Search for the cell housing the specified text and yield its (x, y) center coordinate. 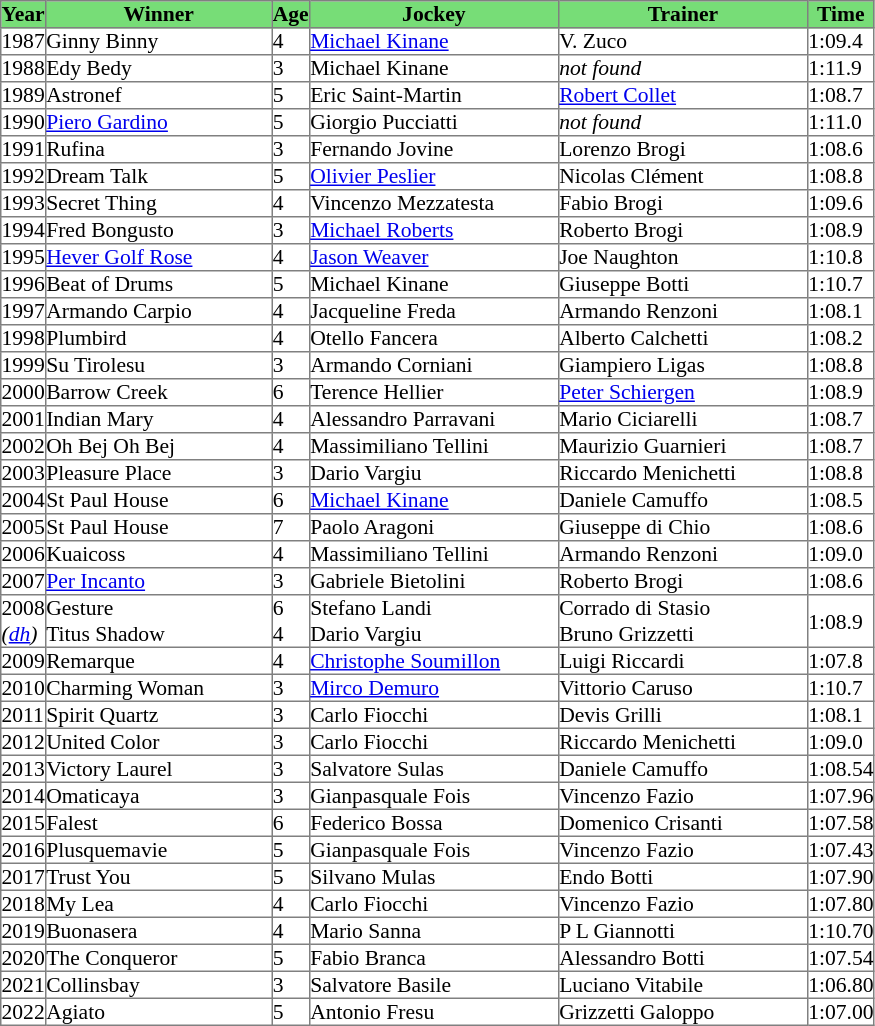
1:08.54 (840, 768)
Silvano Mulas (434, 876)
1989 (24, 96)
2001 (24, 420)
2022 (24, 1012)
2007 (24, 582)
My Lea (158, 904)
2010 (24, 688)
Mario Ciciarelli (682, 420)
Remarque (158, 660)
2011 (24, 714)
1999 (24, 366)
Giuseppe di Chio (682, 528)
Lorenzo Brogi (682, 150)
Armando Corniani (434, 366)
Fabio Brogi (682, 204)
Fernando Jovine (434, 150)
Piero Gardino (158, 122)
1:09.4 (840, 42)
1998 (24, 338)
2020 (24, 958)
1:08.2 (840, 338)
Year (24, 14)
Kuaicoss (158, 554)
P L Giannotti (682, 930)
V. Zuco (682, 42)
Christophe Soumillon (434, 660)
Nicolas Clément (682, 176)
Antonio Fresu (434, 1012)
1:11.0 (840, 122)
1:08.5 (840, 500)
Luigi Riccardi (682, 660)
2015 (24, 822)
Trainer (682, 14)
Vincenzo Mezzatesta (434, 204)
Domenico Crisanti (682, 822)
1:07.80 (840, 904)
Olivier Peslier (434, 176)
Robert Collet (682, 96)
Endo Botti (682, 876)
2005 (24, 528)
Peter Schiergen (682, 392)
Rufina (158, 150)
Charming Woman (158, 688)
Secret Thing (158, 204)
Jacqueline Freda (434, 312)
Gabriele Bietolini (434, 582)
Plusquemavie (158, 850)
1:07.43 (840, 850)
2021 (24, 984)
Giorgio Pucciatti (434, 122)
2004 (24, 500)
Astronef (158, 96)
Salvatore Basile (434, 984)
GestureTitus Shadow (158, 621)
Beat of Drums (158, 284)
1:07.96 (840, 796)
2013 (24, 768)
2000 (24, 392)
64 (290, 621)
Trust You (158, 876)
United Color (158, 742)
Jockey (434, 14)
1992 (24, 176)
2012 (24, 742)
Buonasera (158, 930)
Ginny Binny (158, 42)
1991 (24, 150)
Paolo Aragoni (434, 528)
Mirco Demuro (434, 688)
Winner (158, 14)
Edy Bedy (158, 68)
Alessandro Botti (682, 958)
2018 (24, 904)
Omaticaya (158, 796)
Giuseppe Botti (682, 284)
2017 (24, 876)
Joe Naughton (682, 258)
The Conqueror (158, 958)
Fabio Branca (434, 958)
Devis Grilli (682, 714)
1:09.6 (840, 204)
Michael Roberts (434, 230)
2009 (24, 660)
Grizzetti Galoppo (682, 1012)
1:07.00 (840, 1012)
Jason Weaver (434, 258)
Oh Bej Oh Bej (158, 446)
Barrow Creek (158, 392)
Age (290, 14)
Plumbird (158, 338)
1:07.54 (840, 958)
Luciano Vitabile (682, 984)
Agiato (158, 1012)
Corrado di StasioBruno Grizzetti (682, 621)
2014 (24, 796)
1997 (24, 312)
2002 (24, 446)
Fred Bongusto (158, 230)
Maurizio Guarnieri (682, 446)
Otello Fancera (434, 338)
1:06.80 (840, 984)
Giampiero Ligas (682, 366)
Collinsbay (158, 984)
Su Tirolesu (158, 366)
1990 (24, 122)
1994 (24, 230)
Stefano LandiDario Vargiu (434, 621)
2019 (24, 930)
Terence Hellier (434, 392)
Salvatore Sulas (434, 768)
Spirit Quartz (158, 714)
2016 (24, 850)
1:07.8 (840, 660)
1:10.8 (840, 258)
1988 (24, 68)
Federico Bossa (434, 822)
Per Incanto (158, 582)
Indian Mary (158, 420)
Vittorio Caruso (682, 688)
Pleasure Place (158, 474)
Falest (158, 822)
Mario Sanna (434, 930)
1987 (24, 42)
Alessandro Parravani (434, 420)
1:11.9 (840, 68)
1993 (24, 204)
2003 (24, 474)
Armando Carpio (158, 312)
Hever Golf Rose (158, 258)
2006 (24, 554)
7 (290, 528)
Dario Vargiu (434, 474)
1:07.90 (840, 876)
1:07.58 (840, 822)
1995 (24, 258)
2008(dh) (24, 621)
Eric Saint-Martin (434, 96)
1:10.70 (840, 930)
Time (840, 14)
1996 (24, 284)
Alberto Calchetti (682, 338)
Victory Laurel (158, 768)
Dream Talk (158, 176)
